Find where the given text appears and provide that cell's center as (x, y) coordinate. 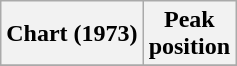
Peakposition (189, 34)
Chart (1973) (72, 34)
